Find where the given text appears and provide that cell's center as (X, Y) coordinate. 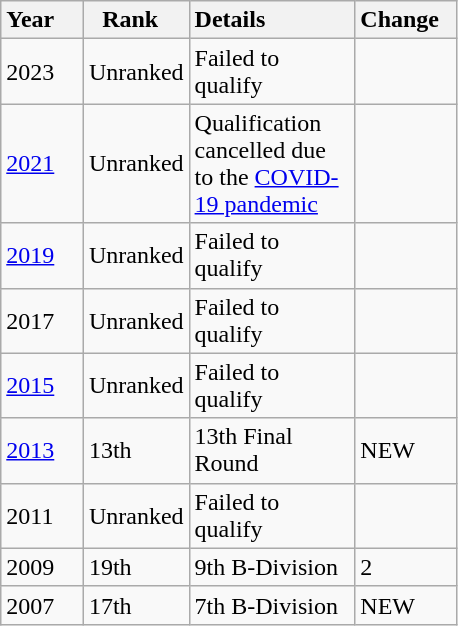
Change (406, 20)
2019 (42, 256)
9th B-Division (272, 567)
2021 (42, 164)
13th (136, 450)
Qualification cancelled due to the COVID-19 pandemic (272, 164)
2015 (42, 386)
2009 (42, 567)
2 (406, 567)
Rank (136, 20)
19th (136, 567)
2007 (42, 605)
2011 (42, 516)
17th (136, 605)
Year (42, 20)
2017 (42, 320)
13th Final Round (272, 450)
7th B-Division (272, 605)
Details (272, 20)
2023 (42, 72)
2013 (42, 450)
